Locate the cell with the specified text and output its [x, y] center coordinate. 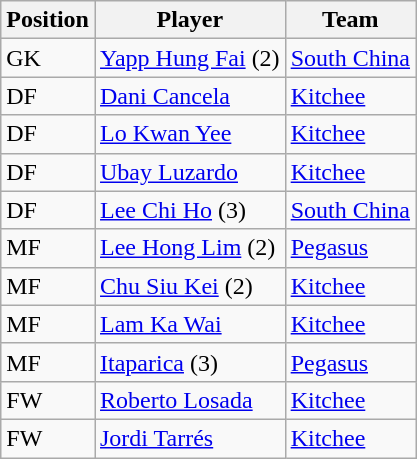
Team [350, 20]
Lam Ka Wai [190, 324]
Lo Kwan Yee [190, 134]
Lee Hong Lim (2) [190, 248]
Yapp Hung Fai (2) [190, 58]
Position [48, 20]
Player [190, 20]
Jordi Tarrés [190, 438]
Itaparica (3) [190, 362]
Lee Chi Ho (3) [190, 210]
Ubay Luzardo [190, 172]
GK [48, 58]
Chu Siu Kei (2) [190, 286]
Roberto Losada [190, 400]
Dani Cancela [190, 96]
